Determine the (X, Y) coordinate at the center of the cell enclosing the given text.  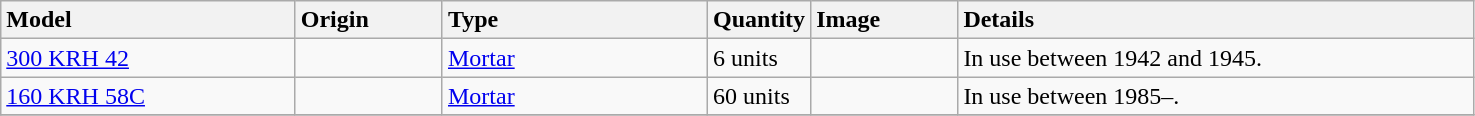
160 KRH 58C (148, 96)
Origin (368, 20)
300 KRH 42 (148, 58)
In use between 1985–. (1216, 96)
Image (884, 20)
Details (1216, 20)
In use between 1942 and 1945. (1216, 58)
60 units (760, 96)
Model (148, 20)
Type (574, 20)
Quantity (760, 20)
6 units (760, 58)
